From the cell containing the given text, extract its center point as [X, Y] coordinate. 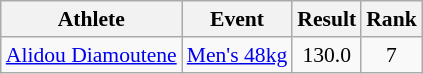
Event [238, 19]
7 [392, 55]
Result [326, 19]
Athlete [92, 19]
Men's 48kg [238, 55]
130.0 [326, 55]
Alidou Diamoutene [92, 55]
Rank [392, 19]
